Return the [x, y] coordinate for the center point of the cell that contains the specified text.  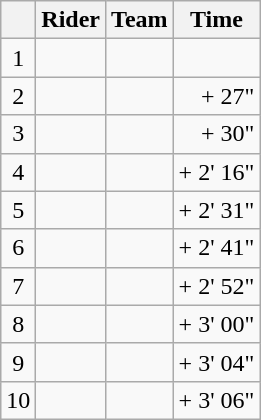
+ 2' 16" [216, 172]
10 [18, 400]
1 [18, 58]
4 [18, 172]
9 [18, 362]
6 [18, 248]
Team [140, 20]
3 [18, 134]
8 [18, 324]
5 [18, 210]
+ 3' 06" [216, 400]
7 [18, 286]
+ 2' 52" [216, 286]
+ 3' 00" [216, 324]
Rider [71, 20]
+ 2' 41" [216, 248]
+ 3' 04" [216, 362]
+ 30" [216, 134]
2 [18, 96]
+ 2' 31" [216, 210]
Time [216, 20]
+ 27" [216, 96]
